Identify which cell holds the provided text, then report its [x, y] central coordinate. 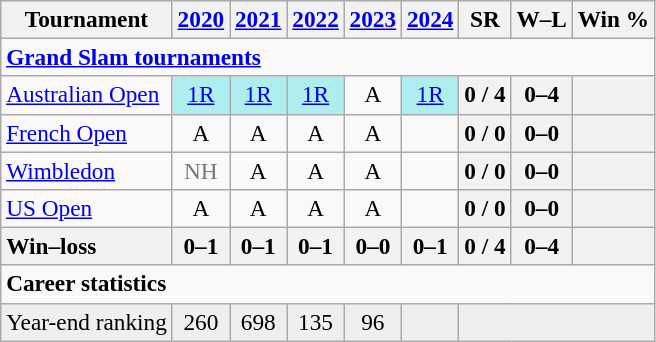
2024 [430, 19]
698 [258, 322]
Win–loss [86, 246]
Australian Open [86, 95]
SR [485, 19]
2020 [200, 19]
2021 [258, 19]
W–L [542, 19]
Career statistics [328, 284]
Year-end ranking [86, 322]
Win % [613, 19]
NH [200, 170]
Grand Slam tournaments [328, 57]
French Open [86, 133]
Tournament [86, 19]
96 [372, 322]
US Open [86, 208]
135 [316, 322]
2022 [316, 19]
Wimbledon [86, 170]
260 [200, 322]
2023 [372, 19]
